Pinpoint the cell where the given text exists, returning its (X, Y) midpoint coordinate. 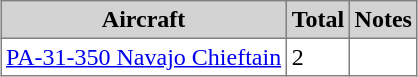
Aircraft (144, 20)
Notes (383, 20)
2 (318, 57)
Total (318, 20)
PA-31-350 Navajo Chieftain (144, 57)
